Detect which cell encompasses the target text, then output its (x, y) center coordinate. 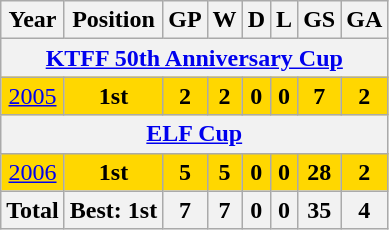
L (284, 20)
Total (33, 210)
28 (320, 172)
Best: 1st (113, 210)
2005 (33, 96)
KTFF 50th Anniversary Cup (194, 58)
Position (113, 20)
D (256, 20)
GA (364, 20)
4 (364, 210)
2006 (33, 172)
GP (185, 20)
W (224, 20)
35 (320, 210)
Year (33, 20)
GS (320, 20)
ELF Cup (194, 134)
